From the cell containing the given text, extract its center point as (x, y) coordinate. 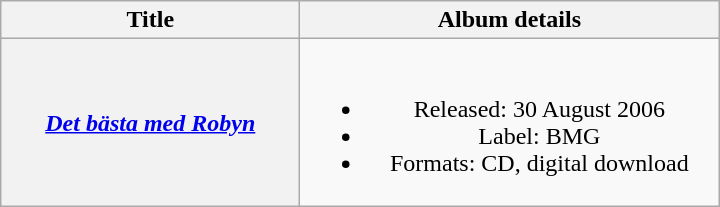
Released: 30 August 2006Label: BMGFormats: CD, digital download (510, 122)
Album details (510, 20)
Det bästa med Robyn (150, 122)
Title (150, 20)
